Return (X, Y) of the center of cell containing provided text 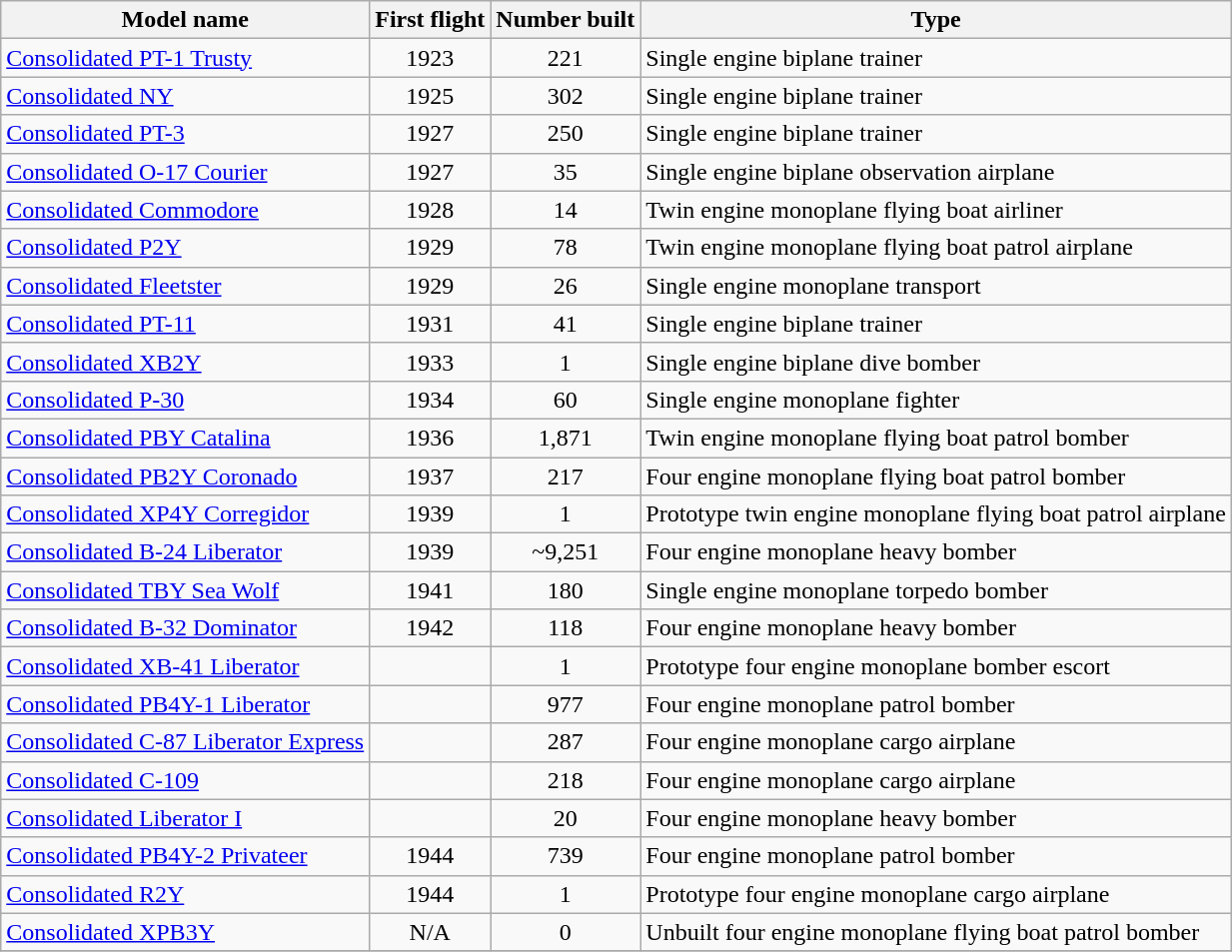
217 (566, 476)
Twin engine monoplane flying boat patrol airplane (936, 248)
Consolidated TBY Sea Wolf (186, 590)
Consolidated PT-3 (186, 134)
Consolidated R2Y (186, 894)
First flight (430, 20)
Consolidated PB4Y-1 Liberator (186, 704)
118 (566, 628)
Unbuilt four engine monoplane flying boat patrol bomber (936, 932)
Single engine monoplane transport (936, 286)
221 (566, 58)
Consolidated PB4Y-2 Privateer (186, 856)
287 (566, 742)
Consolidated PT-1 Trusty (186, 58)
Four engine monoplane flying boat patrol bomber (936, 476)
Consolidated C-87 Liberator Express (186, 742)
977 (566, 704)
1933 (430, 362)
Single engine monoplane fighter (936, 400)
~9,251 (566, 552)
Prototype four engine monoplane cargo airplane (936, 894)
250 (566, 134)
1,871 (566, 438)
Consolidated P2Y (186, 248)
Prototype twin engine monoplane flying boat patrol airplane (936, 514)
Consolidated B-24 Liberator (186, 552)
218 (566, 780)
Consolidated C-109 (186, 780)
Consolidated PBY Catalina (186, 438)
Consolidated P-30 (186, 400)
0 (566, 932)
1936 (430, 438)
Single engine monoplane torpedo bomber (936, 590)
26 (566, 286)
Consolidated Liberator I (186, 818)
35 (566, 172)
1925 (430, 96)
739 (566, 856)
Consolidated XP4Y Corregidor (186, 514)
Type (936, 20)
1934 (430, 400)
Prototype four engine monoplane bomber escort (936, 666)
Consolidated PT-11 (186, 324)
Consolidated NY (186, 96)
60 (566, 400)
1923 (430, 58)
1931 (430, 324)
Twin engine monoplane flying boat patrol bomber (936, 438)
Consolidated XB2Y (186, 362)
20 (566, 818)
Consolidated Fleetster (186, 286)
1941 (430, 590)
Number built (566, 20)
14 (566, 210)
1928 (430, 210)
41 (566, 324)
Consolidated O-17 Courier (186, 172)
Twin engine monoplane flying boat airliner (936, 210)
Consolidated XPB3Y (186, 932)
180 (566, 590)
1942 (430, 628)
Model name (186, 20)
78 (566, 248)
Consolidated PB2Y Coronado (186, 476)
Consolidated B-32 Dominator (186, 628)
1937 (430, 476)
N/A (430, 932)
Consolidated XB-41 Liberator (186, 666)
Single engine biplane observation airplane (936, 172)
Consolidated Commodore (186, 210)
Single engine biplane dive bomber (936, 362)
302 (566, 96)
